Pinpoint the cell where the given text exists, returning its [X, Y] midpoint coordinate. 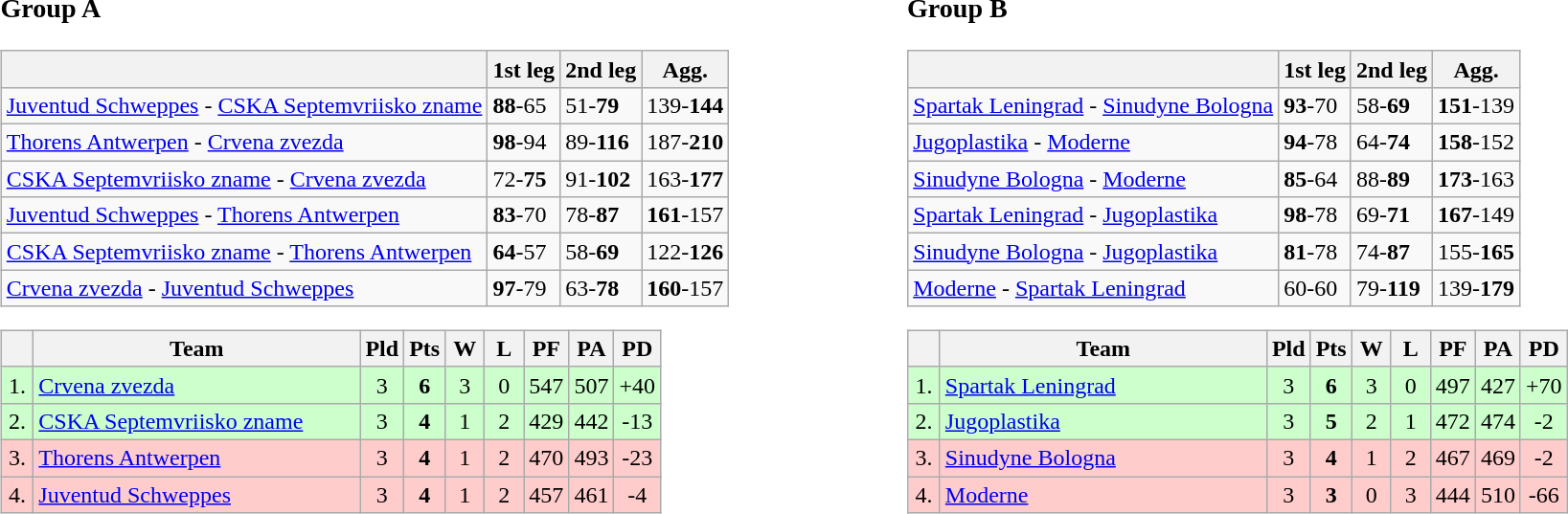
507 [592, 385]
151-139 [1477, 105]
93-70 [1315, 105]
69-71 [1391, 215]
461 [592, 495]
5 [1331, 421]
Spartak Leningrad - Sinudyne Bologna [1094, 105]
187-210 [686, 143]
547 [546, 385]
Moderne [1103, 495]
167-149 [1477, 215]
85-64 [1315, 179]
-13 [638, 421]
163-177 [686, 179]
91-102 [602, 179]
493 [592, 458]
Spartak Leningrad [1103, 385]
CSKA Septemvriisko zname - Thorens Antwerpen [244, 252]
Juventud Schweppes - Thorens Antwerpen [244, 215]
474 [1498, 421]
Jugoplastika - Moderne [1094, 143]
94-78 [1315, 143]
98-78 [1315, 215]
89-116 [602, 143]
79-119 [1391, 288]
469 [1498, 458]
427 [1498, 385]
Moderne - Spartak Leningrad [1094, 288]
60-60 [1315, 288]
CSKA Septemvriisko zname [197, 421]
497 [1452, 385]
97-79 [524, 288]
470 [546, 458]
Crvena zvezda [197, 385]
161-157 [686, 215]
CSKA Septemvriisko zname - Crvena zvezda [244, 179]
88-89 [1391, 179]
88-65 [524, 105]
64-57 [524, 252]
442 [592, 421]
72-75 [524, 179]
98-94 [524, 143]
-4 [638, 495]
429 [546, 421]
444 [1452, 495]
Thorens Antwerpen - Crvena zvezda [244, 143]
64-74 [1391, 143]
+70 [1544, 385]
472 [1452, 421]
-23 [638, 458]
510 [1498, 495]
Jugoplastika [1103, 421]
+40 [638, 385]
160-157 [686, 288]
467 [1452, 458]
-66 [1544, 495]
78-87 [602, 215]
63-78 [602, 288]
51-79 [602, 105]
Spartak Leningrad - Jugoplastika [1094, 215]
139-144 [686, 105]
158-152 [1477, 143]
Sinudyne Bologna [1103, 458]
Thorens Antwerpen [197, 458]
Sinudyne Bologna - Jugoplastika [1094, 252]
Juventud Schweppes - CSKA Septemvriisko zname [244, 105]
74-87 [1391, 252]
139-179 [1477, 288]
122-126 [686, 252]
457 [546, 495]
83-70 [524, 215]
173-163 [1477, 179]
Crvena zvezda - Juventud Schweppes [244, 288]
Sinudyne Bologna - Moderne [1094, 179]
155-165 [1477, 252]
81-78 [1315, 252]
Juventud Schweppes [197, 495]
